For the text-containing cell, return its midpoint in (x, y) coordinate format. 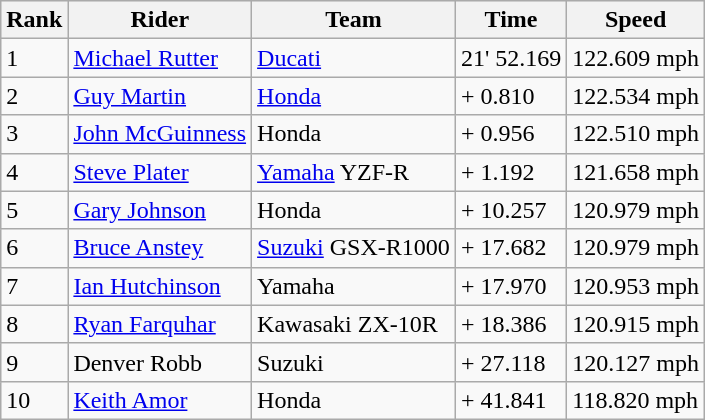
Keith Amor (160, 400)
7 (34, 286)
+ 0.956 (510, 134)
21' 52.169 (510, 58)
Steve Plater (160, 172)
120.915 mph (636, 324)
Bruce Anstey (160, 248)
+ 10.257 (510, 210)
Yamaha (354, 286)
Denver Robb (160, 362)
Ian Hutchinson (160, 286)
Ducati (354, 58)
6 (34, 248)
Ryan Farquhar (160, 324)
+ 1.192 (510, 172)
10 (34, 400)
Team (354, 20)
Rider (160, 20)
Suzuki (354, 362)
Gary Johnson (160, 210)
2 (34, 96)
Rank (34, 20)
+ 17.682 (510, 248)
4 (34, 172)
Time (510, 20)
Speed (636, 20)
John McGuinness (160, 134)
122.609 mph (636, 58)
Michael Rutter (160, 58)
5 (34, 210)
1 (34, 58)
Kawasaki ZX-10R (354, 324)
122.510 mph (636, 134)
+ 0.810 (510, 96)
+ 27.118 (510, 362)
+ 41.841 (510, 400)
+ 18.386 (510, 324)
Yamaha YZF-R (354, 172)
+ 17.970 (510, 286)
122.534 mph (636, 96)
121.658 mph (636, 172)
Suzuki GSX-R1000 (354, 248)
9 (34, 362)
8 (34, 324)
120.127 mph (636, 362)
120.953 mph (636, 286)
Guy Martin (160, 96)
3 (34, 134)
118.820 mph (636, 400)
